From the cell containing the given text, extract its center point as [X, Y] coordinate. 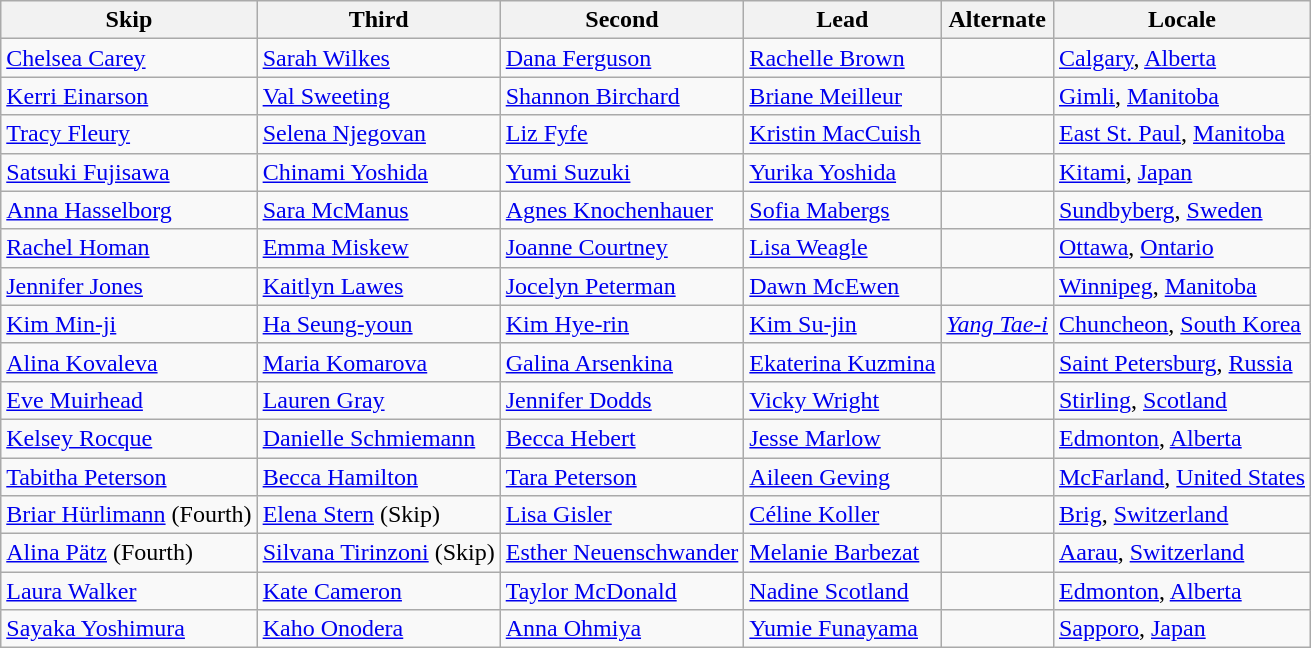
Sayaka Yoshimura [129, 629]
Satsuki Fujisawa [129, 172]
Dana Ferguson [622, 58]
Jocelyn Peterman [622, 286]
Sarah Wilkes [378, 58]
Brig, Switzerland [1182, 515]
Chelsea Carey [129, 58]
Kate Cameron [378, 591]
Briane Meilleur [842, 96]
Kelsey Rocque [129, 438]
Sundbyberg, Sweden [1182, 210]
Saint Petersburg, Russia [1182, 362]
Liz Fyfe [622, 134]
Gimli, Manitoba [1182, 96]
Maria Komarova [378, 362]
Ottawa, Ontario [1182, 248]
Yumi Suzuki [622, 172]
Vicky Wright [842, 400]
Jennifer Dodds [622, 400]
Kaho Onodera [378, 629]
Kaitlyn Lawes [378, 286]
Melanie Barbezat [842, 553]
Lisa Weagle [842, 248]
Laura Walker [129, 591]
Sapporo, Japan [1182, 629]
Agnes Knochenhauer [622, 210]
Yurika Yoshida [842, 172]
Becca Hebert [622, 438]
Calgary, Alberta [1182, 58]
Tracy Fleury [129, 134]
Emma Miskew [378, 248]
Taylor McDonald [622, 591]
Sara McManus [378, 210]
Aileen Geving [842, 477]
McFarland, United States [1182, 477]
Kitami, Japan [1182, 172]
Stirling, Scotland [1182, 400]
Céline Koller [842, 515]
Joanne Courtney [622, 248]
Kim Hye-rin [622, 324]
Becca Hamilton [378, 477]
Rachelle Brown [842, 58]
Second [622, 20]
Ha Seung-youn [378, 324]
Lauren Gray [378, 400]
Aarau, Switzerland [1182, 553]
Anna Ohmiya [622, 629]
Ekaterina Kuzmina [842, 362]
Lead [842, 20]
Yumie Funayama [842, 629]
East St. Paul, Manitoba [1182, 134]
Elena Stern (Skip) [378, 515]
Silvana Tirinzoni (Skip) [378, 553]
Jesse Marlow [842, 438]
Winnipeg, Manitoba [1182, 286]
Alina Kovaleva [129, 362]
Tabitha Peterson [129, 477]
Chinami Yoshida [378, 172]
Danielle Schmiemann [378, 438]
Tara Peterson [622, 477]
Yang Tae-i [998, 324]
Kristin MacCuish [842, 134]
Skip [129, 20]
Esther Neuenschwander [622, 553]
Briar Hürlimann (Fourth) [129, 515]
Kim Min-ji [129, 324]
Third [378, 20]
Sofia Mabergs [842, 210]
Dawn McEwen [842, 286]
Locale [1182, 20]
Alternate [998, 20]
Shannon Birchard [622, 96]
Rachel Homan [129, 248]
Kim Su-jin [842, 324]
Eve Muirhead [129, 400]
Lisa Gisler [622, 515]
Kerri Einarson [129, 96]
Anna Hasselborg [129, 210]
Selena Njegovan [378, 134]
Galina Arsenkina [622, 362]
Alina Pätz (Fourth) [129, 553]
Jennifer Jones [129, 286]
Chuncheon, South Korea [1182, 324]
Nadine Scotland [842, 591]
Val Sweeting [378, 96]
